Return [X, Y] of the center of cell containing provided text 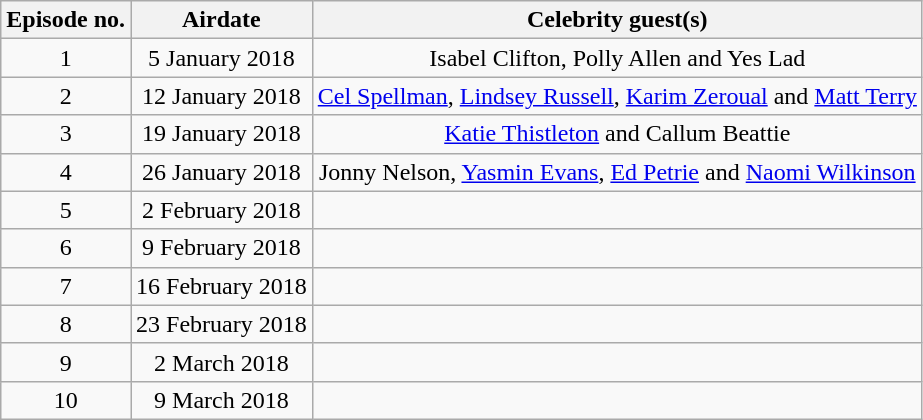
5 January 2018 [222, 58]
2 February 2018 [222, 210]
19 January 2018 [222, 134]
Katie Thistleton and Callum Beattie [617, 134]
Isabel Clifton, Polly Allen and Yes Lad [617, 58]
Airdate [222, 20]
1 [66, 58]
9 March 2018 [222, 400]
Celebrity guest(s) [617, 20]
6 [66, 248]
16 February 2018 [222, 286]
3 [66, 134]
26 January 2018 [222, 172]
2 [66, 96]
Cel Spellman, Lindsey Russell, Karim Zeroual and Matt Terry [617, 96]
9 February 2018 [222, 248]
23 February 2018 [222, 324]
12 January 2018 [222, 96]
4 [66, 172]
Jonny Nelson, Yasmin Evans, Ed Petrie and Naomi Wilkinson [617, 172]
8 [66, 324]
Episode no. [66, 20]
2 March 2018 [222, 362]
5 [66, 210]
9 [66, 362]
7 [66, 286]
10 [66, 400]
